Pinpoint the cell where the given text exists, returning its (X, Y) midpoint coordinate. 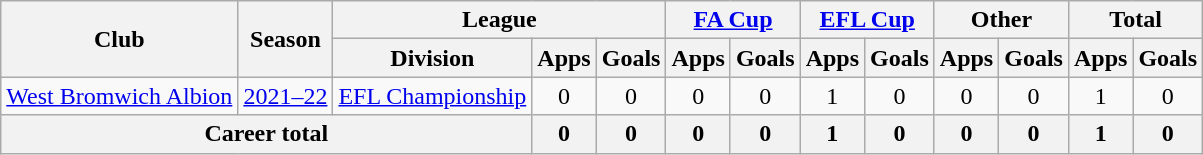
Division (432, 58)
Club (120, 39)
Season (286, 39)
Total (1135, 20)
Career total (266, 134)
League (500, 20)
EFL Championship (432, 96)
EFL Cup (867, 20)
FA Cup (733, 20)
Other (1001, 20)
West Bromwich Albion (120, 96)
2021–22 (286, 96)
